Search for the cell housing the specified text and yield its (X, Y) center coordinate. 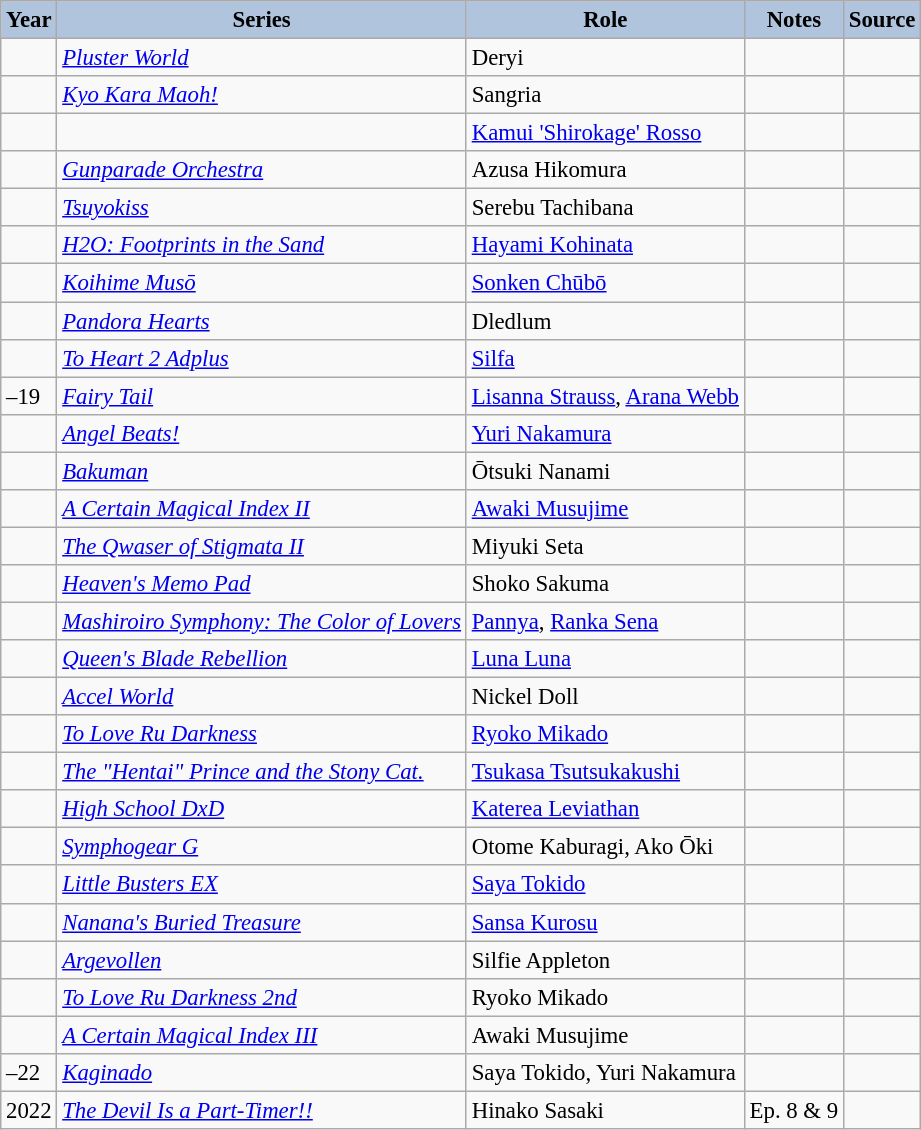
Luna Luna (605, 659)
Koihime Musō (262, 283)
Shoko Sakuma (605, 584)
To Love Ru Darkness (262, 734)
The Devil Is a Part-Timer!! (262, 1110)
Sangria (605, 95)
Silfa (605, 358)
Tsukasa Tsutsukakushi (605, 772)
Angel Beats! (262, 433)
Notes (794, 20)
High School DxD (262, 809)
Queen's Blade Rebellion (262, 659)
Otome Kaburagi, Ako Ōki (605, 847)
Pandora Hearts (262, 321)
Kyo Kara Maoh! (262, 95)
Accel World (262, 697)
Gunparade Orchestra (262, 170)
Katerea Leviathan (605, 809)
Yuri Nakamura (605, 433)
Heaven's Memo Pad (262, 584)
Nickel Doll (605, 697)
Hayami Kohinata (605, 245)
The Qwaser of Stigmata II (262, 546)
Fairy Tail (262, 396)
Silfie Appleton (605, 960)
Miyuki Seta (605, 546)
Source (882, 20)
Nanana's Buried Treasure (262, 922)
H2O: Footprints in the Sand (262, 245)
Deryi (605, 58)
The "Hentai" Prince and the Stony Cat. (262, 772)
Mashiroiro Symphony: The Color of Lovers (262, 621)
Tsuyokiss (262, 208)
–19 (29, 396)
Bakuman (262, 471)
Pannya, Ranka Sena (605, 621)
2022 (29, 1110)
Symphogear G (262, 847)
–22 (29, 1073)
A Certain Magical Index III (262, 1035)
Dledlum (605, 321)
Azusa Hikomura (605, 170)
A Certain Magical Index II (262, 509)
Saya Tokido, Yuri Nakamura (605, 1073)
Serebu Tachibana (605, 208)
Saya Tokido (605, 885)
Little Busters EX (262, 885)
Argevollen (262, 960)
Role (605, 20)
Lisanna Strauss, Arana Webb (605, 396)
Ōtsuki Nanami (605, 471)
Year (29, 20)
Kamui 'Shirokage' Rosso (605, 133)
Hinako Sasaki (605, 1110)
Sonken Chūbō (605, 283)
Series (262, 20)
To Love Ru Darkness 2nd (262, 997)
Ep. 8 & 9 (794, 1110)
Kaginado (262, 1073)
To Heart 2 Adplus (262, 358)
Sansa Kurosu (605, 922)
Pluster World (262, 58)
